Pinpoint the cell where the given text exists, returning its (x, y) midpoint coordinate. 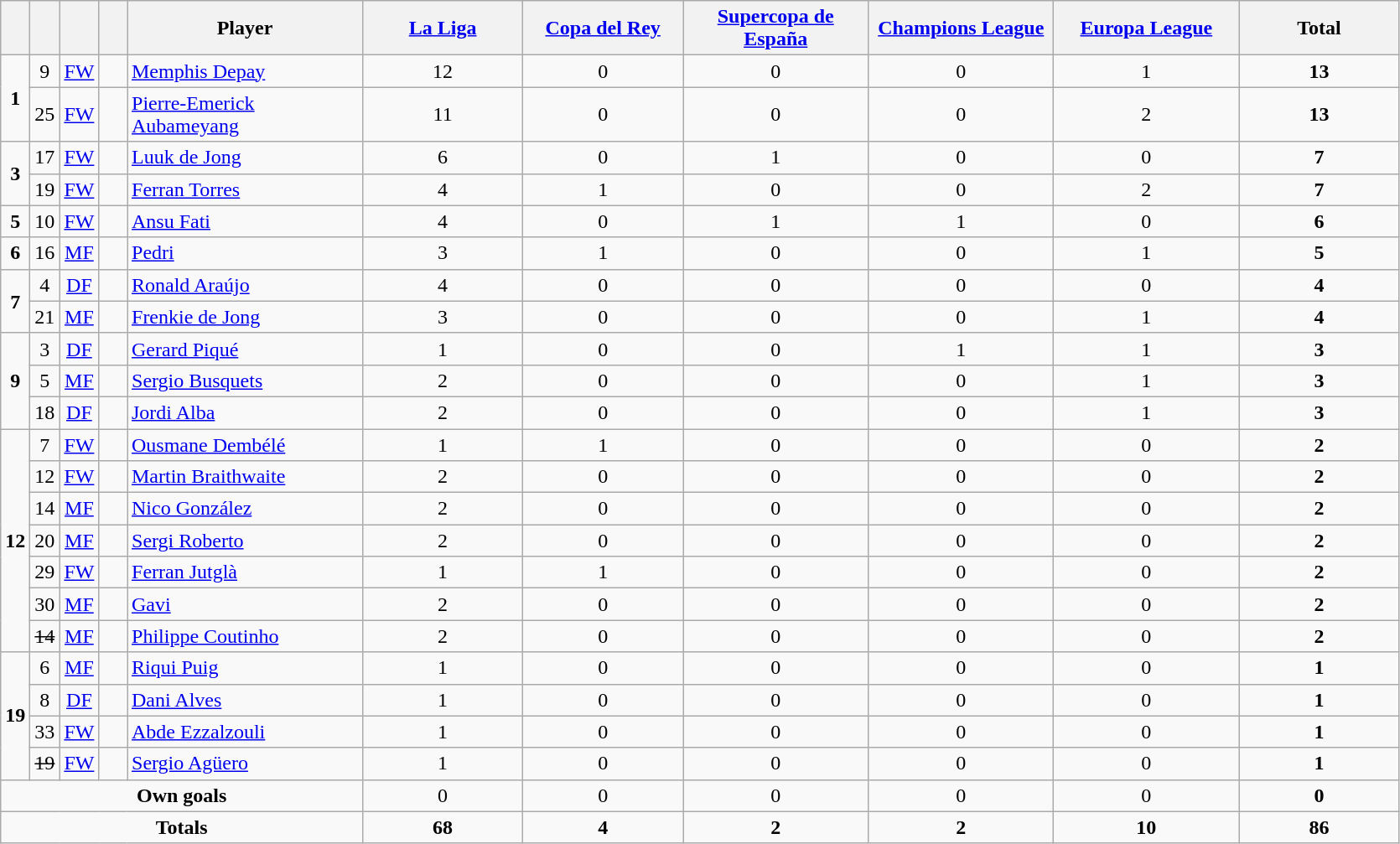
20 (45, 541)
30 (45, 604)
17 (45, 158)
Own goals (182, 795)
8 (45, 700)
Supercopa de España (776, 28)
Luuk de Jong (245, 158)
68 (443, 827)
Gerard Piqué (245, 349)
Nico González (245, 509)
Ousmane Dembélé (245, 445)
25 (45, 114)
16 (45, 253)
11 (443, 114)
Riqui Puig (245, 668)
Pedri (245, 253)
Sergio Busquets (245, 381)
Sergio Agüero (245, 764)
86 (1320, 827)
Champions League (961, 28)
Player (245, 28)
Dani Alves (245, 700)
18 (45, 412)
Ferran Jutglà (245, 572)
Abde Ezzalzouli (245, 732)
La Liga (443, 28)
Totals (182, 827)
Pierre-Emerick Aubameyang (245, 114)
Total (1320, 28)
Ansu Fati (245, 221)
33 (45, 732)
Jordi Alba (245, 412)
21 (45, 317)
Sergi Roberto (245, 541)
Martin Braithwaite (245, 477)
Copa del Rey (604, 28)
Ferran Torres (245, 189)
Europa League (1147, 28)
Frenkie de Jong (245, 317)
29 (45, 572)
Memphis Depay (245, 71)
Philippe Coutinho (245, 636)
Ronald Araújo (245, 285)
Gavi (245, 604)
